Pinpoint the cell where the given text exists, returning its (x, y) midpoint coordinate. 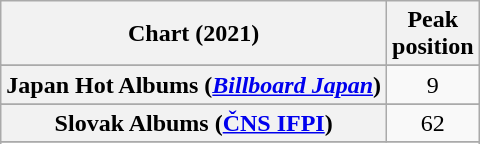
Chart (2021) (194, 34)
Japan Hot Albums (Billboard Japan) (194, 85)
9 (433, 85)
Peakposition (433, 34)
62 (433, 123)
Slovak Albums (ČNS IFPI) (194, 123)
